Return (x, y) of the center of cell containing provided text 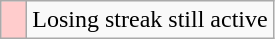
Losing streak still active (150, 20)
